Find where the given text appears and provide that cell's center as (X, Y) coordinate. 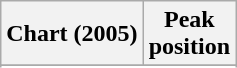
Chart (2005) (72, 34)
Peakposition (189, 34)
